From the cell containing the given text, extract its center point as [X, Y] coordinate. 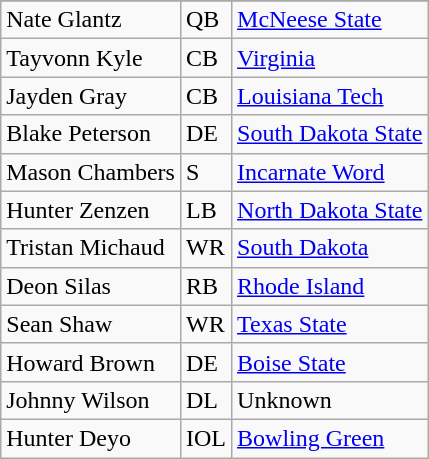
S [206, 172]
Deon Silas [91, 286]
DL [206, 400]
Blake Peterson [91, 134]
Hunter Zenzen [91, 210]
Nate Glantz [91, 20]
Hunter Deyo [91, 438]
LB [206, 210]
Texas State [330, 324]
Virginia [330, 58]
Bowling Green [330, 438]
Tristan Michaud [91, 248]
Rhode Island [330, 286]
QB [206, 20]
South Dakota State [330, 134]
Tayvonn Kyle [91, 58]
Jayden Gray [91, 96]
North Dakota State [330, 210]
McNeese State [330, 20]
Sean Shaw [91, 324]
South Dakota [330, 248]
IOL [206, 438]
Howard Brown [91, 362]
Boise State [330, 362]
Johnny Wilson [91, 400]
RB [206, 286]
Unknown [330, 400]
Mason Chambers [91, 172]
Louisiana Tech [330, 96]
Incarnate Word [330, 172]
